For the text-containing cell, return its midpoint in (x, y) coordinate format. 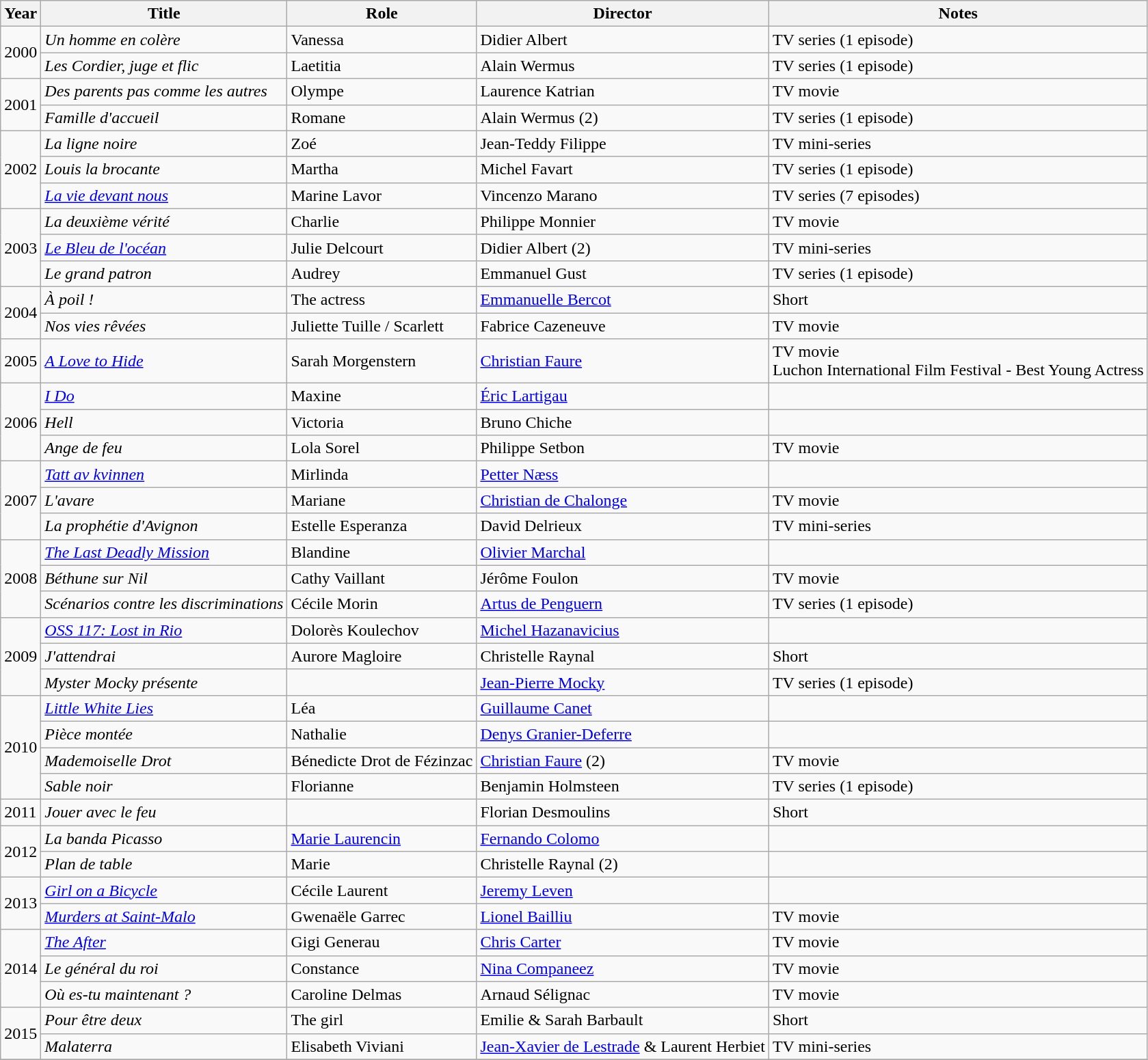
Jérôme Foulon (623, 578)
Role (382, 14)
Constance (382, 968)
Laurence Katrian (623, 92)
Jean-Teddy Filippe (623, 144)
TV series (7 episodes) (958, 195)
David Delrieux (623, 526)
La banda Picasso (164, 839)
2010 (21, 747)
Little White Lies (164, 708)
Des parents pas comme les autres (164, 92)
Audrey (382, 273)
The Last Deadly Mission (164, 552)
Le Bleu de l'océan (164, 247)
Laetitia (382, 66)
Aurore Magloire (382, 656)
Martha (382, 169)
Fernando Colomo (623, 839)
Arnaud Sélignac (623, 994)
Jean-Xavier de Lestrade & Laurent Herbiet (623, 1046)
Michel Hazanavicius (623, 630)
Malaterra (164, 1046)
2012 (21, 852)
TV movieLuchon International Film Festival - Best Young Actress (958, 361)
Mademoiselle Drot (164, 761)
Ange de feu (164, 448)
Jean-Pierre Mocky (623, 682)
Girl on a Bicycle (164, 891)
Christelle Raynal (623, 656)
2008 (21, 578)
Blandine (382, 552)
Juliette Tuille / Scarlett (382, 326)
À poil ! (164, 299)
Year (21, 14)
Gigi Generau (382, 942)
2001 (21, 105)
The After (164, 942)
Maxine (382, 396)
Louis la brocante (164, 169)
La prophétie d'Avignon (164, 526)
Plan de table (164, 865)
Marie Laurencin (382, 839)
Michel Favart (623, 169)
Lola Sorel (382, 448)
La deuxième vérité (164, 221)
2006 (21, 422)
Les Cordier, juge et flic (164, 66)
Famille d'accueil (164, 118)
Nina Companeez (623, 968)
Cécile Laurent (382, 891)
Sable noir (164, 787)
Guillaume Canet (623, 708)
Bénedicte Drot de Fézinzac (382, 761)
2014 (21, 968)
Fabrice Cazeneuve (623, 326)
Olivier Marchal (623, 552)
I Do (164, 396)
J'attendrai (164, 656)
Notes (958, 14)
Lionel Bailliu (623, 916)
Director (623, 14)
2013 (21, 903)
Cathy Vaillant (382, 578)
Romane (382, 118)
2009 (21, 656)
Chris Carter (623, 942)
Tatt av kvinnen (164, 474)
Julie Delcourt (382, 247)
Mirlinda (382, 474)
Nathalie (382, 734)
Où es-tu maintenant ? (164, 994)
Dolorès Koulechov (382, 630)
2007 (21, 500)
Artus de Penguern (623, 604)
Scénarios contre les discriminations (164, 604)
Victoria (382, 422)
Florianne (382, 787)
Bruno Chiche (623, 422)
La vie devant nous (164, 195)
Hell (164, 422)
2003 (21, 247)
Christelle Raynal (2) (623, 865)
Title (164, 14)
Zoé (382, 144)
Un homme en colère (164, 40)
Benjamin Holmsteen (623, 787)
Philippe Setbon (623, 448)
Vincenzo Marano (623, 195)
The actress (382, 299)
Didier Albert (2) (623, 247)
Le grand patron (164, 273)
Christian Faure (2) (623, 761)
2005 (21, 361)
Philippe Monnier (623, 221)
OSS 117: Lost in Rio (164, 630)
Emilie & Sarah Barbault (623, 1020)
Éric Lartigau (623, 396)
Charlie (382, 221)
Petter Næss (623, 474)
2000 (21, 53)
2011 (21, 813)
Béthune sur Nil (164, 578)
Sarah Morgenstern (382, 361)
Marine Lavor (382, 195)
Mariane (382, 500)
Estelle Esperanza (382, 526)
Pour être deux (164, 1020)
Jeremy Leven (623, 891)
Alain Wermus (2) (623, 118)
Emmanuel Gust (623, 273)
Cécile Morin (382, 604)
Gwenaële Garrec (382, 916)
Christian Faure (623, 361)
Nos vies rêvées (164, 326)
A Love to Hide (164, 361)
Alain Wermus (623, 66)
Denys Granier-Deferre (623, 734)
Myster Mocky présente (164, 682)
Le général du roi (164, 968)
Marie (382, 865)
Didier Albert (623, 40)
Olympe (382, 92)
2002 (21, 169)
2015 (21, 1033)
The girl (382, 1020)
Elisabeth Viviani (382, 1046)
La ligne noire (164, 144)
Vanessa (382, 40)
2004 (21, 312)
Pièce montée (164, 734)
Florian Desmoulins (623, 813)
L'avare (164, 500)
Emmanuelle Bercot (623, 299)
Jouer avec le feu (164, 813)
Murders at Saint-Malo (164, 916)
Caroline Delmas (382, 994)
Léa (382, 708)
Christian de Chalonge (623, 500)
